Identify which cell holds the provided text, then report its [X, Y] central coordinate. 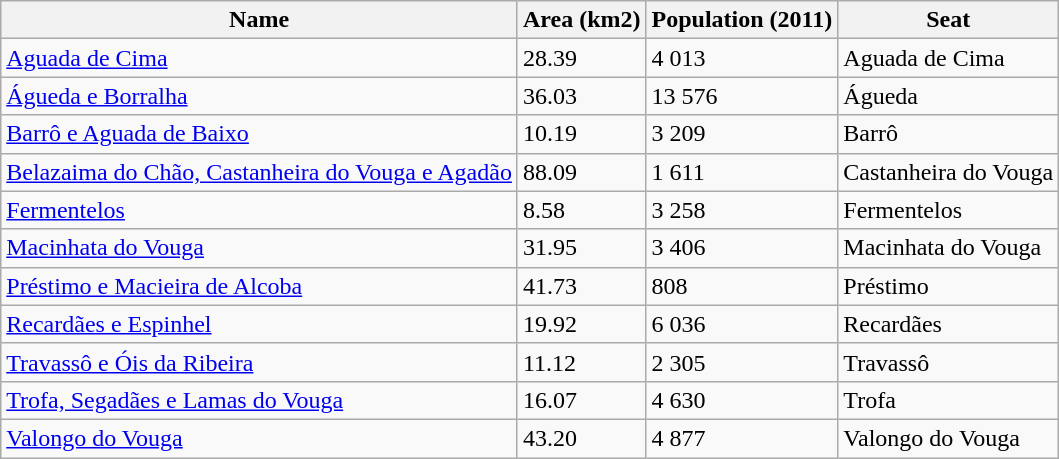
Recardães e Espinhel [260, 324]
Travassô [948, 362]
41.73 [582, 286]
3 258 [742, 210]
Trofa, Segadães e Lamas do Vouga [260, 400]
Seat [948, 20]
3 406 [742, 248]
Recardães [948, 324]
Travassô e Óis da Ribeira [260, 362]
31.95 [582, 248]
10.19 [582, 134]
6 036 [742, 324]
43.20 [582, 438]
Name [260, 20]
Barrô e Aguada de Baixo [260, 134]
1 611 [742, 172]
Águeda [948, 96]
3 209 [742, 134]
36.03 [582, 96]
2 305 [742, 362]
19.92 [582, 324]
13 576 [742, 96]
16.07 [582, 400]
Castanheira do Vouga [948, 172]
Area (km2) [582, 20]
Trofa [948, 400]
Barrô [948, 134]
Population (2011) [742, 20]
808 [742, 286]
Belazaima do Chão, Castanheira do Vouga e Agadão [260, 172]
4 630 [742, 400]
Préstimo [948, 286]
4 877 [742, 438]
11.12 [582, 362]
8.58 [582, 210]
Préstimo e Macieira de Alcoba [260, 286]
4 013 [742, 58]
88.09 [582, 172]
Águeda e Borralha [260, 96]
28.39 [582, 58]
